For the text-containing cell, return its midpoint in [x, y] coordinate format. 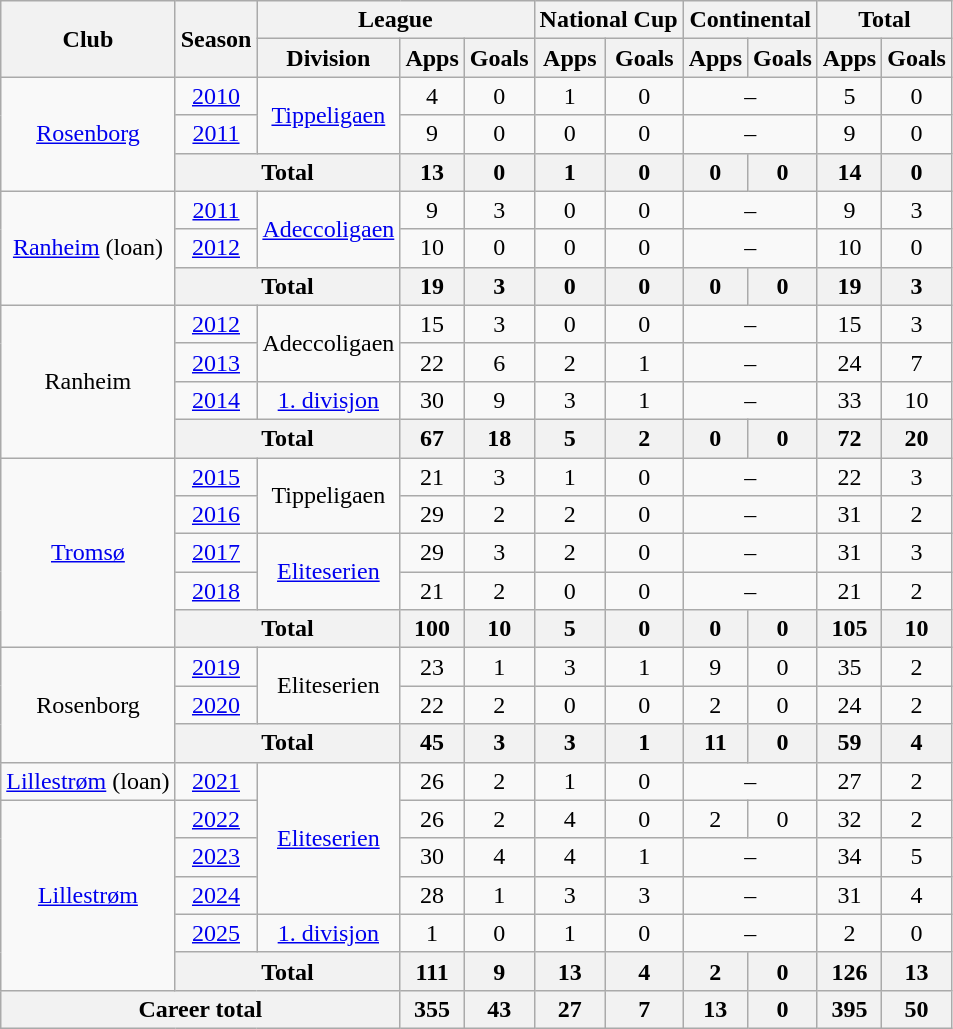
18 [499, 438]
2025 [216, 933]
Lillestrøm (loan) [88, 781]
Continental [750, 20]
Lillestrøm [88, 895]
59 [849, 743]
2014 [216, 400]
2021 [216, 781]
2015 [216, 477]
6 [499, 362]
Ranheim [88, 381]
Division [328, 58]
Season [216, 39]
Career total [200, 1009]
45 [432, 743]
Club [88, 39]
126 [849, 971]
20 [917, 438]
35 [849, 667]
14 [849, 172]
2013 [216, 362]
National Cup [608, 20]
105 [849, 629]
72 [849, 438]
2023 [216, 857]
33 [849, 400]
2019 [216, 667]
67 [432, 438]
28 [432, 895]
2022 [216, 819]
111 [432, 971]
50 [917, 1009]
League [396, 20]
43 [499, 1009]
395 [849, 1009]
34 [849, 857]
Tromsø [88, 553]
2020 [216, 705]
23 [432, 667]
Ranheim (loan) [88, 248]
100 [432, 629]
2010 [216, 96]
2018 [216, 591]
2024 [216, 895]
2016 [216, 515]
11 [715, 743]
32 [849, 819]
355 [432, 1009]
2017 [216, 553]
